Pinpoint the cell where the given text exists, returning its [X, Y] midpoint coordinate. 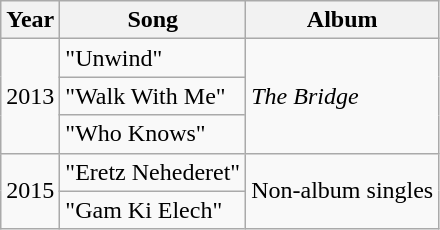
Album [342, 20]
"Unwind" [153, 58]
The Bridge [342, 96]
"Who Knows" [153, 134]
"Gam Ki Elech" [153, 210]
2013 [30, 96]
Non-album singles [342, 191]
"Eretz Nehederet" [153, 172]
"Walk With Me" [153, 96]
Song [153, 20]
2015 [30, 191]
Year [30, 20]
